Return the (x, y) coordinate for the center point of the cell that contains the specified text.  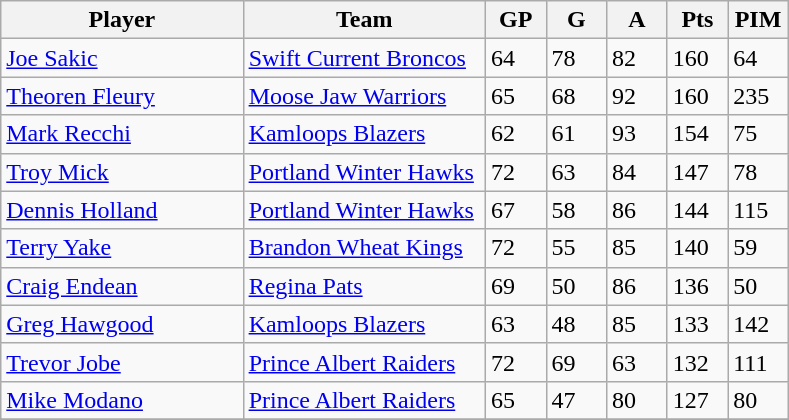
55 (576, 248)
A (638, 20)
Craig Endean (122, 286)
Mike Modano (122, 400)
Regina Pats (364, 286)
132 (698, 362)
127 (698, 400)
G (576, 20)
111 (758, 362)
Theoren Fleury (122, 96)
47 (576, 400)
Moose Jaw Warriors (364, 96)
GP (516, 20)
59 (758, 248)
Player (122, 20)
84 (638, 172)
140 (698, 248)
Joe Sakic (122, 58)
Mark Recchi (122, 134)
Troy Mick (122, 172)
82 (638, 58)
67 (516, 210)
133 (698, 324)
142 (758, 324)
48 (576, 324)
Trevor Jobe (122, 362)
Dennis Holland (122, 210)
147 (698, 172)
235 (758, 96)
154 (698, 134)
Brandon Wheat Kings (364, 248)
68 (576, 96)
144 (698, 210)
136 (698, 286)
93 (638, 134)
Pts (698, 20)
62 (516, 134)
58 (576, 210)
Greg Hawgood (122, 324)
61 (576, 134)
92 (638, 96)
Team (364, 20)
PIM (758, 20)
Terry Yake (122, 248)
75 (758, 134)
115 (758, 210)
Swift Current Broncos (364, 58)
